Identify which cell holds the provided text, then report its (x, y) central coordinate. 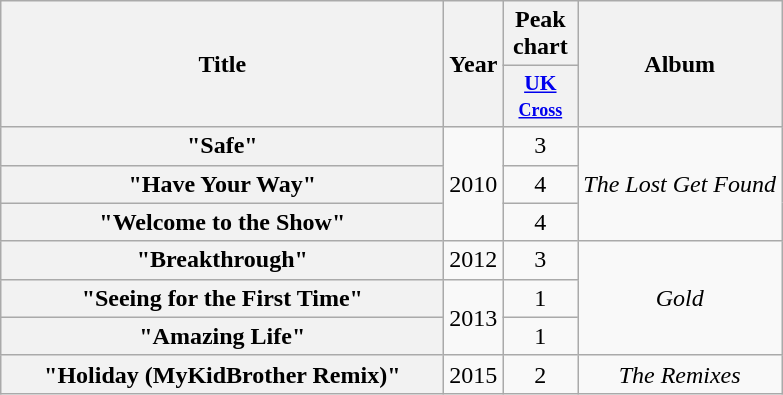
"Welcome to the Show" (222, 222)
2012 (474, 260)
The Remixes (680, 374)
Gold (680, 298)
2013 (474, 317)
"Holiday (MyKidBrother Remix)" (222, 374)
"Have Your Way" (222, 184)
Title (222, 64)
UKCross (540, 96)
2 (540, 374)
Album (680, 64)
2015 (474, 374)
"Breakthrough" (222, 260)
"Amazing Life" (222, 336)
The Lost Get Found (680, 184)
2010 (474, 184)
Peak chart (540, 34)
"Safe" (222, 146)
Year (474, 64)
"Seeing for the First Time" (222, 298)
